From the cell containing the given text, extract its center point as [x, y] coordinate. 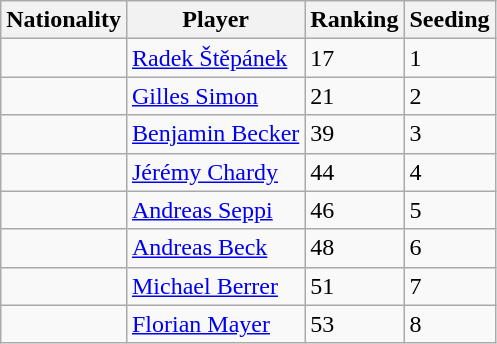
Nationality [64, 20]
Ranking [354, 20]
21 [354, 96]
Jérémy Chardy [215, 172]
46 [354, 210]
2 [450, 96]
Benjamin Becker [215, 134]
39 [354, 134]
4 [450, 172]
Andreas Seppi [215, 210]
Gilles Simon [215, 96]
Radek Štěpánek [215, 58]
53 [354, 324]
48 [354, 248]
44 [354, 172]
7 [450, 286]
Michael Berrer [215, 286]
Andreas Beck [215, 248]
1 [450, 58]
Florian Mayer [215, 324]
17 [354, 58]
Seeding [450, 20]
51 [354, 286]
5 [450, 210]
3 [450, 134]
Player [215, 20]
8 [450, 324]
6 [450, 248]
